Detect which cell encompasses the target text, then output its (x, y) center coordinate. 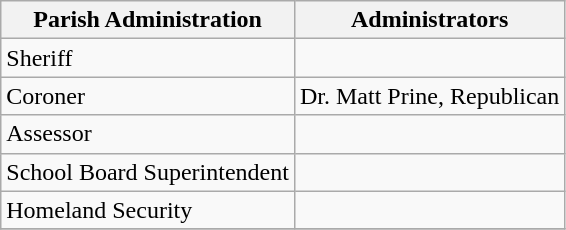
Administrators (429, 20)
Dr. Matt Prine, Republican (429, 96)
School Board Superintendent (148, 172)
Coroner (148, 96)
Sheriff (148, 58)
Parish Administration (148, 20)
Homeland Security (148, 210)
Assessor (148, 134)
